Scan for the cell matching the given text and deliver its [X, Y] coordinate at center. 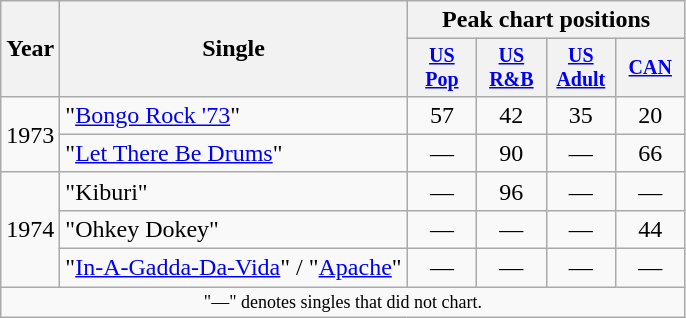
Single [234, 49]
"Kiburi" [234, 191]
"Ohkey Dokey" [234, 229]
96 [512, 191]
20 [650, 115]
1973 [30, 134]
42 [512, 115]
66 [650, 153]
90 [512, 153]
Peak chart positions [546, 20]
Year [30, 49]
US Adult [580, 68]
"In-A-Gadda-Da-Vida" / "Apache" [234, 268]
35 [580, 115]
44 [650, 229]
US Pop [442, 68]
CAN [650, 68]
57 [442, 115]
"Let There Be Drums" [234, 153]
US R&B [512, 68]
"—" denotes singles that did not chart. [343, 302]
"Bongo Rock '73" [234, 115]
1974 [30, 229]
